Pinpoint the cell where the given text exists, returning its [X, Y] midpoint coordinate. 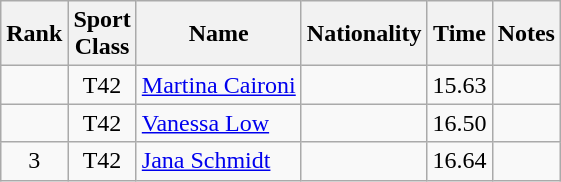
Notes [526, 34]
3 [34, 161]
Martina Caironi [218, 85]
Name [218, 34]
Jana Schmidt [218, 161]
SportClass [102, 34]
Rank [34, 34]
Vanessa Low [218, 123]
Nationality [364, 34]
Time [460, 34]
16.50 [460, 123]
15.63 [460, 85]
16.64 [460, 161]
